Output the [x, y] coordinate of the center of the cell containing the given text.  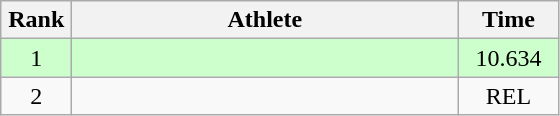
1 [36, 58]
Athlete [265, 20]
2 [36, 96]
REL [508, 96]
10.634 [508, 58]
Time [508, 20]
Rank [36, 20]
